Search for the cell housing the specified text and yield its (X, Y) center coordinate. 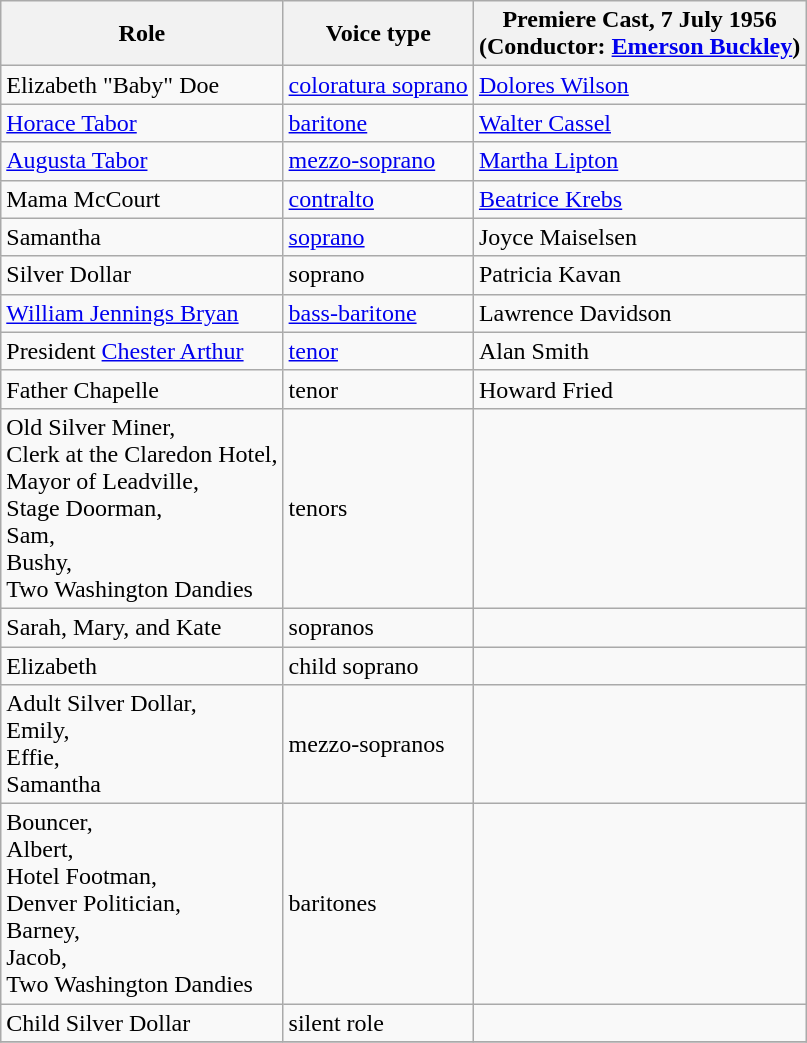
Beatrice Krebs (639, 199)
Elizabeth (142, 665)
baritone (378, 123)
Dolores Wilson (639, 85)
Lawrence Davidson (639, 313)
Sarah, Mary, and Kate (142, 627)
contralto (378, 199)
Mama McCourt (142, 199)
Patricia Kavan (639, 275)
Silver Dollar (142, 275)
Martha Lipton (639, 161)
mezzo-soprano (378, 161)
Elizabeth "Baby" Doe (142, 85)
Alan Smith (639, 351)
coloratura soprano (378, 85)
sopranos (378, 627)
mezzo-sopranos (378, 744)
President Chester Arthur (142, 351)
Role (142, 34)
William Jennings Bryan (142, 313)
Father Chapelle (142, 389)
Premiere Cast, 7 July 1956(Conductor: Emerson Buckley) (639, 34)
Walter Cassel (639, 123)
bass-baritone (378, 313)
Adult Silver Dollar,Emily,Effie,Samantha (142, 744)
Howard Fried (639, 389)
Child Silver Dollar (142, 1023)
Voice type (378, 34)
Bouncer,Albert,Hotel Footman,Denver Politician,Barney,Jacob,Two Washington Dandies (142, 904)
child soprano (378, 665)
baritones (378, 904)
Samantha (142, 237)
silent role (378, 1023)
Joyce Maiselsen (639, 237)
Horace Tabor (142, 123)
Augusta Tabor (142, 161)
Old Silver Miner,Clerk at the Claredon Hotel,Mayor of Leadville,Stage Doorman,Sam,Bushy,Two Washington Dandies (142, 508)
tenors (378, 508)
